For the text-containing cell, return its midpoint in [x, y] coordinate format. 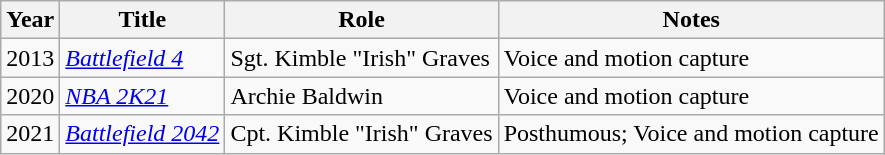
2020 [30, 96]
Sgt. Kimble "Irish" Graves [362, 58]
NBA 2K21 [142, 96]
Posthumous; Voice and motion capture [691, 134]
Cpt. Kimble "Irish" Graves [362, 134]
2021 [30, 134]
Title [142, 20]
Battlefield 4 [142, 58]
2013 [30, 58]
Notes [691, 20]
Role [362, 20]
Year [30, 20]
Battlefield 2042 [142, 134]
Archie Baldwin [362, 96]
